Return [x, y] of the center of cell containing provided text 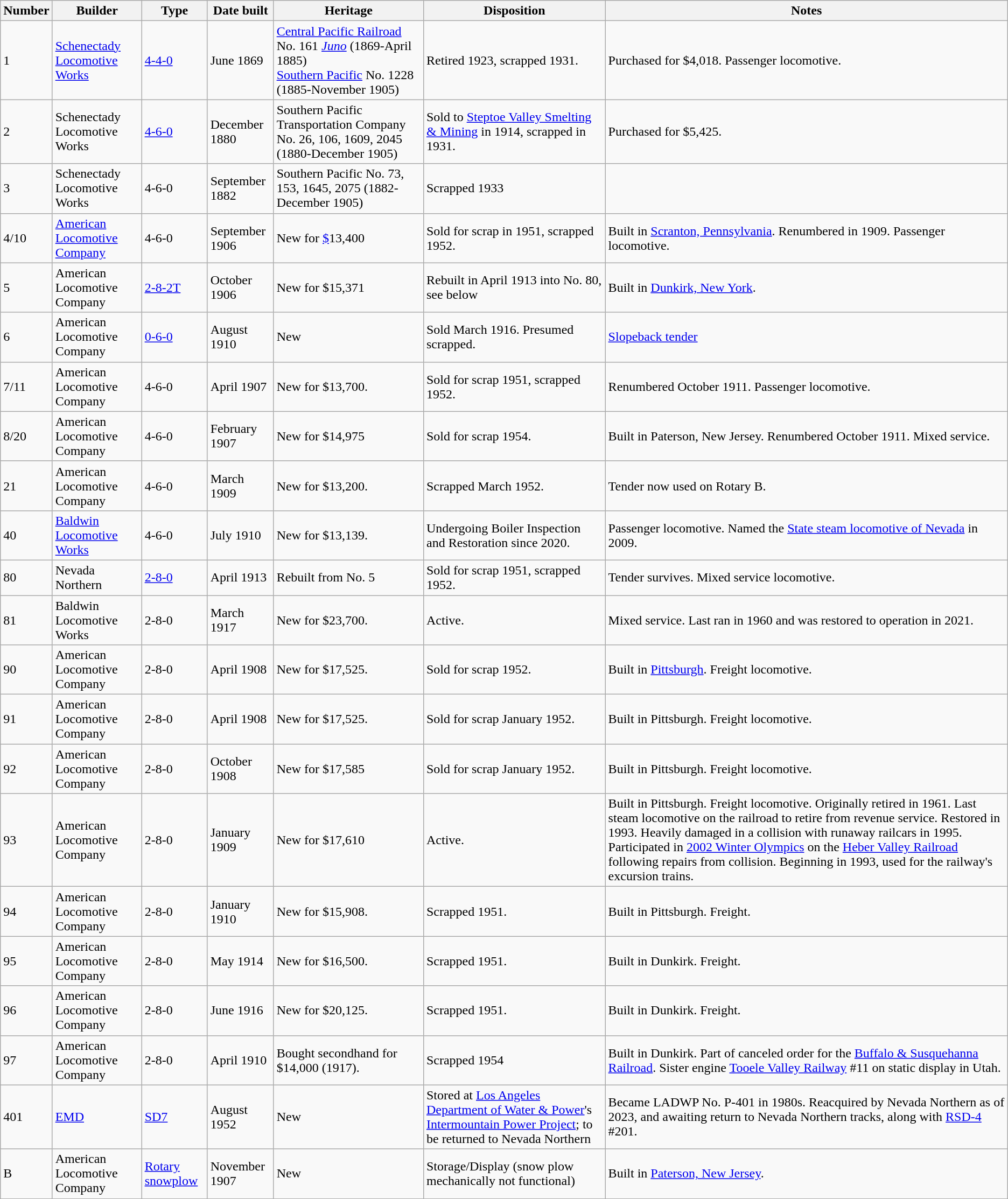
401 [26, 1117]
New for $13,400 [348, 238]
New for $20,125. [348, 1011]
Bought secondhand for $14,000 (1917). [348, 1060]
B [26, 1174]
May 1914 [240, 961]
New for $17,585 [348, 769]
Type [174, 11]
Number [26, 11]
April 1907 [240, 387]
0-6-0 [174, 337]
February 1907 [240, 436]
New for $15,371 [348, 288]
91 [26, 719]
EMD [97, 1117]
Rebuilt from No. 5 [348, 577]
Renumbered October 1911. Passenger locomotive. [807, 387]
March 1917 [240, 620]
94 [26, 911]
Scrapped March 1952. [514, 486]
Sold for scrap in 1951, scrapped 1952. [514, 238]
New for $13,700. [348, 387]
Built in Dunkirk. Part of canceled order for the Buffalo & Susquehanna Railroad. Sister engine Tooele Valley Railway #11 on static display in Utah. [807, 1060]
80 [26, 577]
January 1910 [240, 911]
Nevada Northern [97, 577]
4-4-0 [174, 60]
Built in Paterson, New Jersey. Renumbered October 1911. Mixed service. [807, 436]
January 1909 [240, 840]
Southern Pacific Transportation Company No. 26, 106, 1609, 2045 (1880-December 1905) [348, 131]
Rotary snowplow [174, 1174]
September 1906 [240, 238]
Date built [240, 11]
7/11 [26, 387]
Southern Pacific No. 73, 153, 1645, 2075 (1882-December 1905) [348, 188]
September 1882 [240, 188]
Heritage [348, 11]
21 [26, 486]
New for $23,700. [348, 620]
2 [26, 131]
October 1906 [240, 288]
Sold March 1916. Presumed scrapped. [514, 337]
New for $15,908. [348, 911]
New for $14,975 [348, 436]
New for $13,139. [348, 535]
New for $13,200. [348, 486]
Tender now used on Rotary B. [807, 486]
April 1913 [240, 577]
Retired 1923, scrapped 1931. [514, 60]
Storage/Display (snow plow mechanically not functional) [514, 1174]
Purchased for $5,425. [807, 131]
Built in Paterson, New Jersey. [807, 1174]
Became LADWP No. P-401 in 1980s. Reacquired by Nevada Northern as of 2023, and awaiting return to Nevada Northern tracks, along with RSD-4 #201. [807, 1117]
Sold for scrap 1954. [514, 436]
Notes [807, 11]
Built in Pittsburgh. Freight. [807, 911]
97 [26, 1060]
March 1909 [240, 486]
Purchased for $4,018. Passenger locomotive. [807, 60]
July 1910 [240, 535]
Tender survives. Mixed service locomotive. [807, 577]
90 [26, 670]
40 [26, 535]
December 1880 [240, 131]
5 [26, 288]
Undergoing Boiler Inspection and Restoration since 2020. [514, 535]
1 [26, 60]
June 1869 [240, 60]
3 [26, 188]
June 1916 [240, 1011]
Rebuilt in April 1913 into No. 80, see below [514, 288]
Passenger locomotive. Named the State steam locomotive of Nevada in 2009. [807, 535]
Mixed service. Last ran in 1960 and was restored to operation in 2021. [807, 620]
81 [26, 620]
SD7 [174, 1117]
93 [26, 840]
Scrapped 1954 [514, 1060]
Sold for scrap 1952. [514, 670]
New for $16,500. [348, 961]
2-8-2T [174, 288]
Slopeback tender [807, 337]
96 [26, 1011]
92 [26, 769]
April 1910 [240, 1060]
8/20 [26, 436]
August 1952 [240, 1117]
Built in Dunkirk, New York. [807, 288]
6 [26, 337]
Central Pacific Railroad No. 161 Juno (1869-April 1885)Southern Pacific No. 1228 (1885-November 1905) [348, 60]
95 [26, 961]
October 1908 [240, 769]
Stored at Los Angeles Department of Water & Power's Intermountain Power Project; to be returned to Nevada Northern [514, 1117]
Scrapped 1933 [514, 188]
Built in Scranton, Pennsylvania. Renumbered in 1909. Passenger locomotive. [807, 238]
Builder [97, 11]
New for $17,610 [348, 840]
Disposition [514, 11]
November 1907 [240, 1174]
Sold to Steptoe Valley Smelting & Mining in 1914, scrapped in 1931. [514, 131]
August 1910 [240, 337]
4/10 [26, 238]
